Locate the cell with the specified text and output its (X, Y) center coordinate. 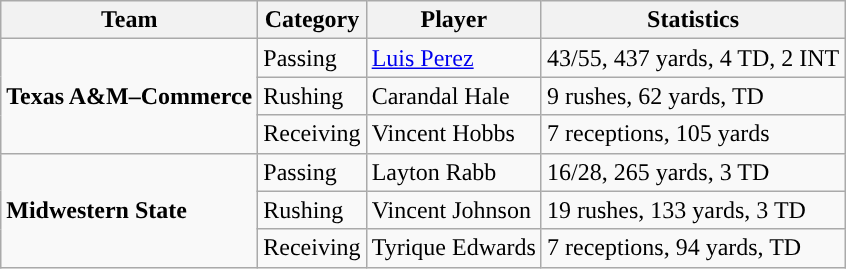
19 rushes, 133 yards, 3 TD (692, 210)
Team (130, 20)
7 receptions, 94 yards, TD (692, 248)
Layton Rabb (454, 172)
7 receptions, 105 yards (692, 134)
Tyrique Edwards (454, 248)
Vincent Hobbs (454, 134)
Texas A&M–Commerce (130, 96)
9 rushes, 62 yards, TD (692, 96)
16/28, 265 yards, 3 TD (692, 172)
Midwestern State (130, 210)
Category (312, 20)
Luis Perez (454, 58)
Vincent Johnson (454, 210)
Player (454, 20)
Carandal Hale (454, 96)
43/55, 437 yards, 4 TD, 2 INT (692, 58)
Statistics (692, 20)
